Scan for the cell matching the given text and deliver its (x, y) coordinate at center. 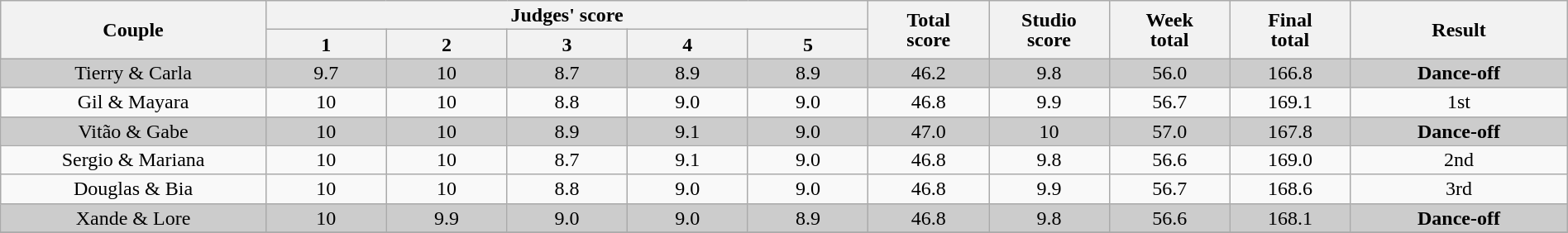
46.2 (929, 73)
Douglas & Bia (134, 188)
5 (808, 45)
Finaltotal (1290, 30)
167.8 (1290, 131)
57.0 (1169, 131)
1st (1459, 102)
Sergio & Mariana (134, 160)
47.0 (929, 131)
3 (567, 45)
Totalscore (929, 30)
Vitão & Gabe (134, 131)
168.6 (1290, 188)
9.7 (326, 73)
Xande & Lore (134, 218)
Tierry & Carla (134, 73)
2nd (1459, 160)
2 (447, 45)
Couple (134, 30)
Gil & Mayara (134, 102)
Studioscore (1049, 30)
3rd (1459, 188)
Judges' score (567, 15)
169.1 (1290, 102)
Result (1459, 30)
56.0 (1169, 73)
169.0 (1290, 160)
166.8 (1290, 73)
4 (687, 45)
1 (326, 45)
168.1 (1290, 218)
Weektotal (1169, 30)
